Locate the cell with the specified text and output its [x, y] center coordinate. 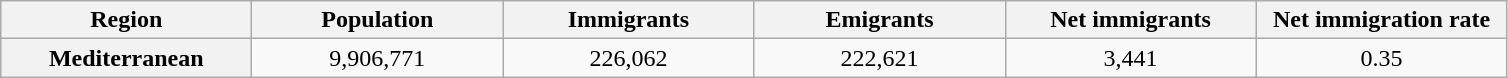
Net immigration rate [1382, 20]
Population [378, 20]
9,906,771 [378, 58]
226,062 [628, 58]
Region [126, 20]
Immigrants [628, 20]
222,621 [880, 58]
Net immigrants [1130, 20]
3,441 [1130, 58]
0.35 [1382, 58]
Emigrants [880, 20]
Mediterranean [126, 58]
